Detect which cell encompasses the target text, then output its [x, y] center coordinate. 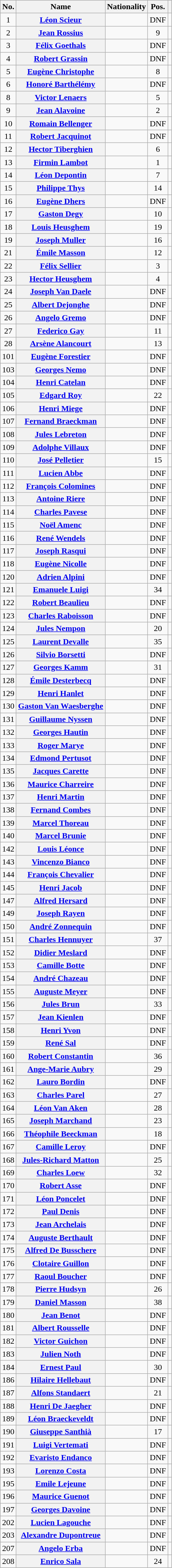
124 [8, 629]
30 [158, 1367]
179 [8, 1302]
Noël Amenc [61, 525]
142 [8, 849]
Hector Heusghem [61, 279]
André Zonnequin [61, 926]
127 [8, 667]
Alfred De Busschere [61, 1250]
108 [8, 434]
181 [8, 1328]
186 [8, 1380]
Edgard Roy [61, 395]
164 [8, 1108]
Gaston Degy [61, 214]
143 [8, 862]
159 [8, 1043]
Charles Loew [61, 1173]
Eugène Christophe [61, 71]
Albert Rousselle [61, 1328]
203 [8, 1535]
111 [8, 473]
Charles Parel [61, 1095]
Jacques Carette [61, 771]
Edmond Pertusot [61, 758]
134 [8, 758]
Nationality [126, 7]
166 [8, 1134]
188 [8, 1406]
Louis Heusghem [61, 227]
177 [8, 1276]
André Chazeau [61, 978]
20 [158, 629]
174 [8, 1238]
Adolphe Villaux [61, 447]
195 [8, 1484]
Giuseppe Santhià [61, 1432]
Lucien Abbe [61, 473]
Georges Nemo [61, 369]
Jules Lebreton [61, 434]
Jean Rossius [61, 33]
Alfred Hersard [61, 901]
145 [8, 888]
Léon Depontin [61, 175]
107 [8, 421]
Gaston Van Waesberghe [61, 706]
Maurice Charreire [61, 784]
150 [8, 926]
No. [8, 7]
Léon Braeckeveldt [61, 1419]
137 [8, 797]
31 [158, 667]
158 [8, 1030]
Joseph Rayen [61, 914]
Louis Léonce [61, 849]
192 [8, 1458]
126 [8, 654]
197 [8, 1509]
Honoré Barthélémy [61, 84]
Henri Miege [61, 408]
115 [8, 525]
118 [8, 564]
139 [8, 823]
208 [8, 1561]
Georges Davoine [61, 1509]
129 [8, 693]
Pos. [158, 7]
Hilaire Hellebaut [61, 1380]
193 [8, 1471]
104 [8, 383]
Lauro Bordin [61, 1082]
36 [158, 1056]
37 [158, 939]
156 [8, 1004]
152 [8, 952]
Clotaire Guillon [61, 1263]
Ange-Marie Aubry [61, 1069]
190 [8, 1432]
Pierre Hudsyn [61, 1289]
136 [8, 784]
169 [8, 1173]
Angelo Gremo [61, 318]
173 [8, 1225]
Jean Archelais [61, 1225]
154 [8, 978]
34 [158, 590]
René Sal [61, 1043]
117 [8, 551]
Georges Hautin [61, 732]
René Wendels [61, 538]
Léon Scieur [61, 20]
Auguste Berthault [61, 1238]
Enrico Sala [61, 1561]
Alexandre Dupontreue [61, 1535]
Joseph Van Daele [61, 292]
Joseph Marchand [61, 1121]
Charles Hennuyer [61, 939]
Lucien Lagouche [61, 1522]
Georges Kamm [61, 667]
170 [8, 1185]
Fernand Braeckman [61, 421]
Fernand Combes [61, 810]
Émile Masson [61, 253]
161 [8, 1069]
Firmin Lambot [61, 162]
Angelo Erba [61, 1548]
172 [8, 1212]
Arsène Alancourt [61, 343]
Henri Jacob [61, 888]
Camille Leroy [61, 1147]
123 [8, 616]
113 [8, 499]
Félix Goethals [61, 46]
Maurice Guenot [61, 1497]
157 [8, 1017]
Alfons Standaert [61, 1393]
Adrien Alpini [61, 577]
Léon Van Aken [61, 1108]
29 [158, 1069]
Henri Martin [61, 797]
Daniel Masson [61, 1302]
Jules Nempon [61, 629]
Charles Raboisson [61, 616]
105 [8, 395]
183 [8, 1354]
Lorenzo Costa [61, 1471]
Emanuele Luigi [61, 590]
Laurent Devalle [61, 642]
Roger Marye [61, 745]
175 [8, 1250]
32 [158, 1173]
Charles Pavese [61, 512]
189 [8, 1419]
Victor Guichon [61, 1341]
151 [8, 939]
Jules Brun [61, 1004]
Albert Dejonghe [61, 305]
33 [158, 1004]
114 [8, 512]
Name [61, 7]
160 [8, 1056]
Emile Lejeune [61, 1484]
Henri De Jaegher [61, 1406]
144 [8, 875]
Félix Sellier [61, 266]
163 [8, 1095]
110 [8, 460]
Philippe Thys [61, 188]
140 [8, 836]
135 [8, 771]
Romain Bellenger [61, 123]
François Chevalier [61, 875]
196 [8, 1497]
François Colomines [61, 486]
Evaristo Endanco [61, 1458]
Henri Yvon [61, 1030]
Auguste Meyer [61, 991]
131 [8, 719]
116 [8, 538]
153 [8, 965]
106 [8, 408]
138 [8, 810]
Hector Tiberghien [61, 149]
Victor Lenaers [61, 97]
Paul Denis [61, 1212]
Luigi Vertemati [61, 1445]
Julien Noth [61, 1354]
7 [158, 175]
147 [8, 901]
Federico Gay [61, 330]
103 [8, 369]
Jean Kienlen [61, 1017]
109 [8, 447]
171 [8, 1198]
125 [8, 642]
132 [8, 732]
112 [8, 486]
Jean Benot [61, 1315]
Léon Poncelet [61, 1198]
Joseph Muller [61, 240]
168 [8, 1160]
Théophile Beeckman [61, 1134]
Jules-Richard Matton [61, 1160]
130 [8, 706]
Ernest Paul [61, 1367]
José Pelletier [61, 460]
38 [158, 1302]
Jean Alavoine [61, 110]
120 [8, 577]
Marcel Thoreau [61, 823]
165 [8, 1121]
Didier Meslard [61, 952]
Raoul Boucher [61, 1276]
Marcel Brunie [61, 836]
187 [8, 1393]
121 [8, 590]
155 [8, 991]
Eugène Forestier [61, 356]
Robert Constantin [61, 1056]
Robert Asse [61, 1185]
122 [8, 603]
101 [8, 356]
35 [158, 642]
Robert Grassin [61, 59]
128 [8, 680]
Vincenzo Bianco [61, 862]
167 [8, 1147]
Eugène Dhers [61, 201]
Émile Desterbecq [61, 680]
207 [8, 1548]
Robert Beaulieu [61, 603]
Henri Catelan [61, 383]
184 [8, 1367]
Guillaume Nyssen [61, 719]
133 [8, 745]
202 [8, 1522]
162 [8, 1082]
149 [8, 914]
178 [8, 1289]
Joseph Rasqui [61, 551]
Henri Hanlet [61, 693]
Silvio Borsetti [61, 654]
180 [8, 1315]
182 [8, 1341]
Antoine Riere [61, 499]
Camille Botte [61, 965]
Robert Jacquinot [61, 136]
176 [8, 1263]
Eugène Nicolle [61, 564]
191 [8, 1445]
